Provide the [X, Y] coordinate of the cell's center where the given text is located.  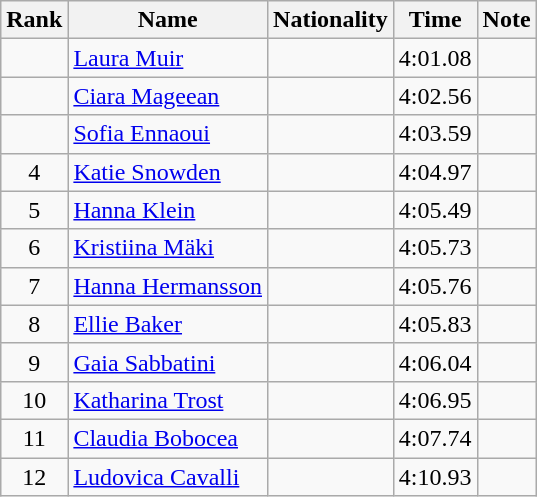
4:05.73 [435, 248]
4:06.04 [435, 362]
Ellie Baker [168, 324]
4:02.56 [435, 96]
10 [34, 400]
Name [168, 20]
5 [34, 210]
Hanna Hermansson [168, 286]
9 [34, 362]
4:07.74 [435, 438]
4:06.95 [435, 400]
4:05.49 [435, 210]
Claudia Bobocea [168, 438]
Sofia Ennaoui [168, 134]
Rank [34, 20]
6 [34, 248]
8 [34, 324]
Time [435, 20]
Laura Muir [168, 58]
Note [506, 20]
Gaia Sabbatini [168, 362]
Ludovica Cavalli [168, 477]
Hanna Klein [168, 210]
7 [34, 286]
Ciara Mageean [168, 96]
Kristiina Mäki [168, 248]
4:04.97 [435, 172]
11 [34, 438]
4:05.76 [435, 286]
12 [34, 477]
Katie Snowden [168, 172]
4:05.83 [435, 324]
4:10.93 [435, 477]
4:03.59 [435, 134]
4:01.08 [435, 58]
Nationality [331, 20]
Katharina Trost [168, 400]
4 [34, 172]
